Capture the cell that displays the provided text and extract its (x, y) central coordinate. 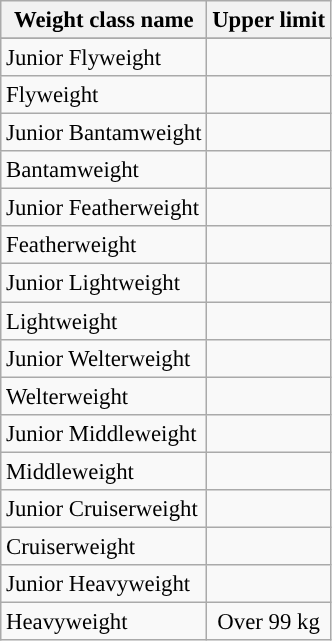
Welterweight (104, 396)
Over 99 kg (268, 621)
Heavyweight (104, 621)
Upper limit (268, 20)
Flyweight (104, 95)
Junior Middleweight (104, 433)
Bantamweight (104, 170)
Junior Featherweight (104, 208)
Junior Lightweight (104, 283)
Junior Welterweight (104, 358)
Featherweight (104, 245)
Weight class name (104, 20)
Lightweight (104, 321)
Junior Flyweight (104, 58)
Junior Heavyweight (104, 584)
Junior Bantamweight (104, 133)
Cruiserweight (104, 546)
Middleweight (104, 471)
Junior Cruiserweight (104, 509)
